Identify which cell holds the provided text, then report its [x, y] central coordinate. 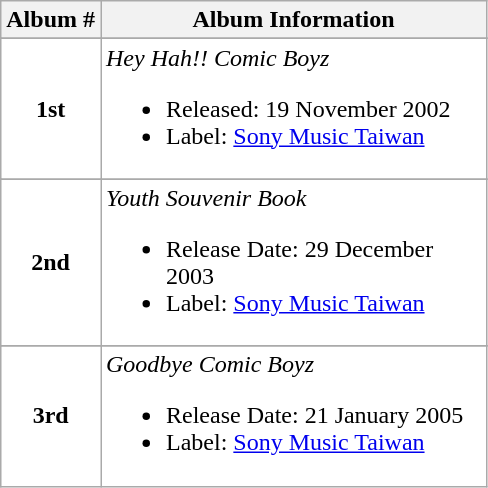
3rd [51, 416]
Goodbye Comic BoyzRelease Date: 21 January 2005Label: Sony Music Taiwan [293, 416]
Album Information [293, 20]
Youth Souvenir BookRelease Date: 29 December 2003Label: Sony Music Taiwan [293, 262]
Hey Hah!! Comic BoyzReleased: 19 November 2002Label: Sony Music Taiwan [293, 109]
1st [51, 109]
Album # [51, 20]
2nd [51, 262]
